From the cell containing the given text, extract its center point as [x, y] coordinate. 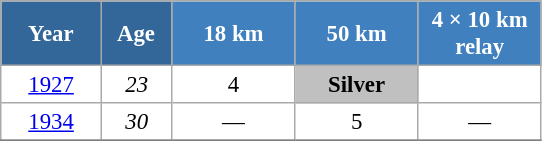
1927 [52, 85]
18 km [234, 34]
1934 [52, 122]
Age [136, 34]
50 km [356, 34]
5 [356, 122]
Year [52, 34]
4 × 10 km relay [480, 34]
23 [136, 85]
Silver [356, 85]
4 [234, 85]
30 [136, 122]
